Search for the cell housing the specified text and yield its (x, y) center coordinate. 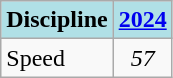
2024 (142, 20)
Discipline (57, 20)
Speed (57, 58)
57 (142, 58)
